Return the (x, y) coordinate for the center point of the cell that contains the specified text.  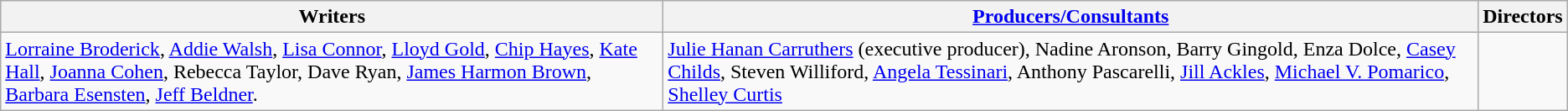
Producers/Consultants (1070, 17)
Directors (1523, 17)
Writers (332, 17)
